Capture the cell that displays the provided text and extract its [x, y] central coordinate. 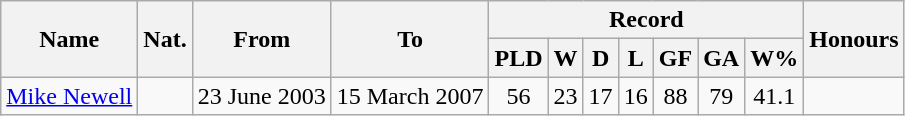
GF [675, 58]
Record [646, 20]
W [566, 58]
41.1 [774, 96]
88 [675, 96]
PLD [518, 58]
56 [518, 96]
17 [600, 96]
From [262, 39]
79 [722, 96]
23 June 2003 [262, 96]
To [410, 39]
Mike Newell [70, 96]
W% [774, 58]
16 [636, 96]
D [600, 58]
GA [722, 58]
Name [70, 39]
L [636, 58]
15 March 2007 [410, 96]
Honours [854, 39]
Nat. [165, 39]
23 [566, 96]
